Output the [X, Y] coordinate of the center of the cell containing the given text.  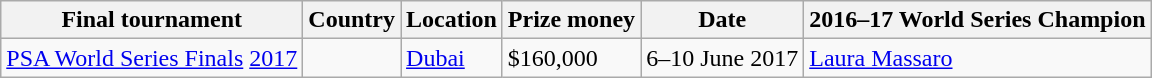
Final tournament [152, 20]
PSA World Series Finals 2017 [152, 58]
Laura Massaro [978, 58]
6–10 June 2017 [722, 58]
2016–17 World Series Champion [978, 20]
Date [722, 20]
Prize money [571, 20]
Dubai [452, 58]
$160,000 [571, 58]
Country [352, 20]
Location [452, 20]
